For the text-containing cell, return its midpoint in (X, Y) coordinate format. 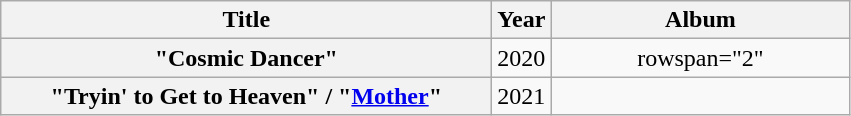
Year (522, 20)
"Tryin' to Get to Heaven" / "Mother" (246, 96)
Album (700, 20)
"Cosmic Dancer" (246, 58)
2020 (522, 58)
rowspan="2" (700, 58)
2021 (522, 96)
Title (246, 20)
